Locate the cell with the specified text and output its (X, Y) center coordinate. 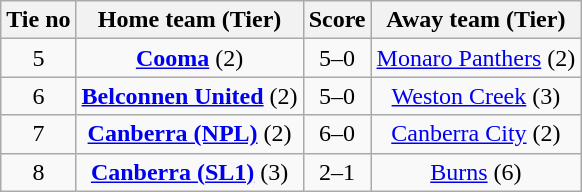
2–1 (337, 172)
Home team (Tier) (190, 20)
Monaro Panthers (2) (476, 58)
Canberra City (2) (476, 134)
6–0 (337, 134)
Canberra (NPL) (2) (190, 134)
5 (38, 58)
6 (38, 96)
Canberra (SL1) (3) (190, 172)
8 (38, 172)
Cooma (2) (190, 58)
Belconnen United (2) (190, 96)
Away team (Tier) (476, 20)
7 (38, 134)
Burns (6) (476, 172)
Tie no (38, 20)
Score (337, 20)
Weston Creek (3) (476, 96)
